Determine the (x, y) coordinate at the center of the cell enclosing the given text.  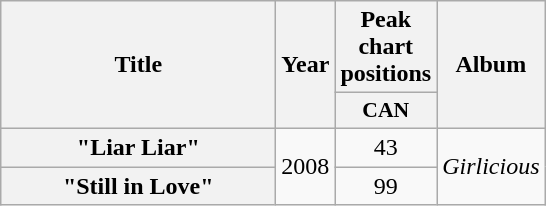
Album (491, 65)
Peak chart positions (386, 47)
43 (386, 147)
"Still in Love" (138, 185)
CAN (386, 111)
Girlicious (491, 166)
Year (306, 65)
"Liar Liar" (138, 147)
Title (138, 65)
2008 (306, 166)
99 (386, 185)
